Extract the [x, y] coordinate from the center of the cell holding the provided text.  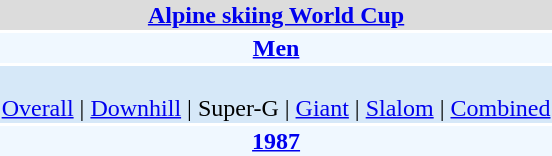
Alpine skiing World Cup [276, 15]
Men [276, 48]
Overall | Downhill | Super-G | Giant | Slalom | Combined [276, 94]
1987 [276, 141]
